Locate the cell with the specified text and output its [X, Y] center coordinate. 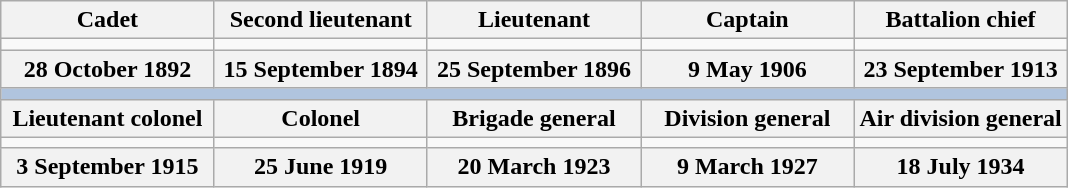
Division general [748, 118]
Second lieutenant [320, 20]
Brigade general [534, 118]
28 October 1892 [108, 69]
Battalion chief [960, 20]
20 March 1923 [534, 167]
25 September 1896 [534, 69]
15 September 1894 [320, 69]
Air division general [960, 118]
Colonel [320, 118]
Cadet [108, 20]
Captain [748, 20]
25 June 1919 [320, 167]
Lieutenant [534, 20]
23 September 1913 [960, 69]
9 March 1927 [748, 167]
9 May 1906 [748, 69]
18 July 1934 [960, 167]
3 September 1915 [108, 167]
Lieutenant colonel [108, 118]
